Return the [x, y] coordinate for the center point of the cell that contains the specified text.  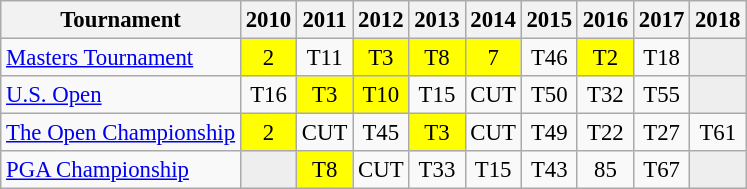
7 [493, 58]
85 [605, 170]
T55 [661, 95]
T2 [605, 58]
T49 [549, 133]
PGA Championship [121, 170]
2016 [605, 20]
T46 [549, 58]
2017 [661, 20]
T32 [605, 95]
2013 [437, 20]
T67 [661, 170]
T10 [381, 95]
T45 [381, 133]
U.S. Open [121, 95]
T18 [661, 58]
The Open Championship [121, 133]
T27 [661, 133]
T50 [549, 95]
T16 [268, 95]
2018 [718, 20]
T43 [549, 170]
2015 [549, 20]
2012 [381, 20]
2014 [493, 20]
2011 [325, 20]
T11 [325, 58]
Tournament [121, 20]
T33 [437, 170]
Masters Tournament [121, 58]
T61 [718, 133]
2010 [268, 20]
T22 [605, 133]
